Scan for the cell matching the given text and deliver its (x, y) coordinate at center. 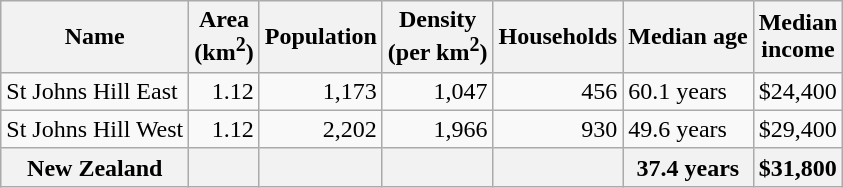
60.1 years (688, 91)
Density(per km2) (438, 37)
37.4 years (688, 167)
Medianincome (798, 37)
$29,400 (798, 129)
Area(km2) (224, 37)
456 (558, 91)
$24,400 (798, 91)
New Zealand (95, 167)
1,173 (320, 91)
Households (558, 37)
Population (320, 37)
St Johns Hill East (95, 91)
St Johns Hill West (95, 129)
1,966 (438, 129)
$31,800 (798, 167)
2,202 (320, 129)
Median age (688, 37)
Name (95, 37)
1,047 (438, 91)
930 (558, 129)
49.6 years (688, 129)
